Scan for the cell matching the given text and deliver its [x, y] coordinate at center. 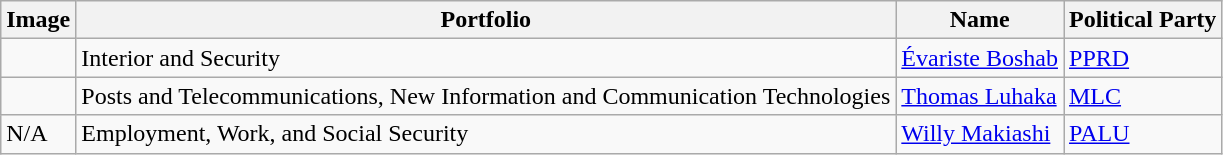
MLC [1143, 96]
PPRD [1143, 58]
Interior and Security [486, 58]
Willy Makiashi [980, 134]
Évariste Boshab [980, 58]
Image [38, 20]
Political Party [1143, 20]
Portfolio [486, 20]
PALU [1143, 134]
Employment, Work, and Social Security [486, 134]
Name [980, 20]
Thomas Luhaka [980, 96]
Posts and Telecommunications, New Information and Communication Technologies [486, 96]
N/A [38, 134]
